Detect which cell encompasses the target text, then output its (x, y) center coordinate. 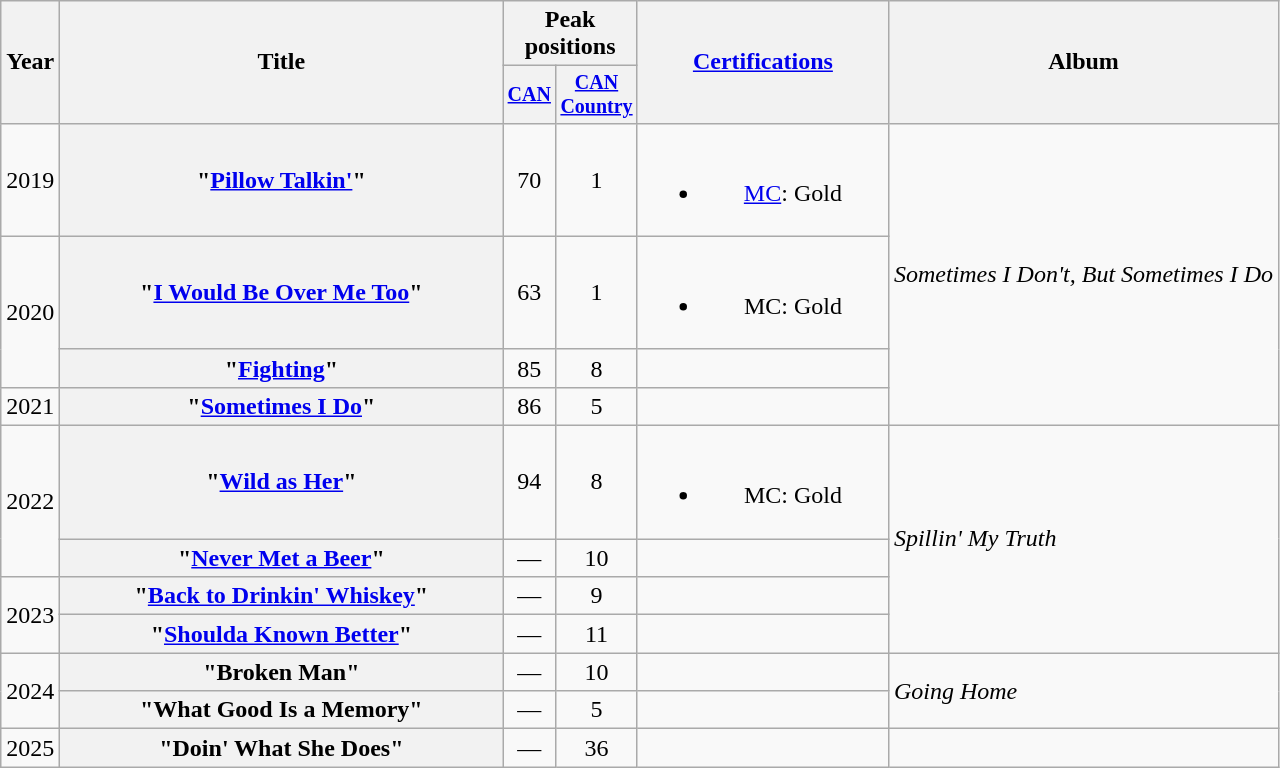
"Pillow Talkin'" (282, 180)
"Wild as Her" (282, 482)
Going Home (1083, 691)
70 (530, 180)
Sometimes I Don't, But Sometimes I Do (1083, 274)
"Never Met a Beer" (282, 558)
2021 (30, 406)
Spillin' My Truth (1083, 540)
2022 (30, 502)
11 (597, 634)
"Broken Man" (282, 672)
Title (282, 62)
2025 (30, 748)
CAN (530, 94)
"Fighting" (282, 368)
63 (530, 292)
2019 (30, 180)
"Doin' What She Does" (282, 748)
86 (530, 406)
2023 (30, 615)
"Back to Drinkin' Whiskey" (282, 596)
85 (530, 368)
"Shoulda Known Better" (282, 634)
"Sometimes I Do" (282, 406)
Year (30, 62)
Peakpositions (570, 34)
94 (530, 482)
Album (1083, 62)
9 (597, 596)
2024 (30, 691)
2020 (30, 312)
36 (597, 748)
"I Would Be Over Me Too" (282, 292)
"What Good Is a Memory" (282, 710)
Certifications (762, 62)
CANCountry (597, 94)
